Return the (X, Y) coordinate for the center point of the cell that contains the specified text.  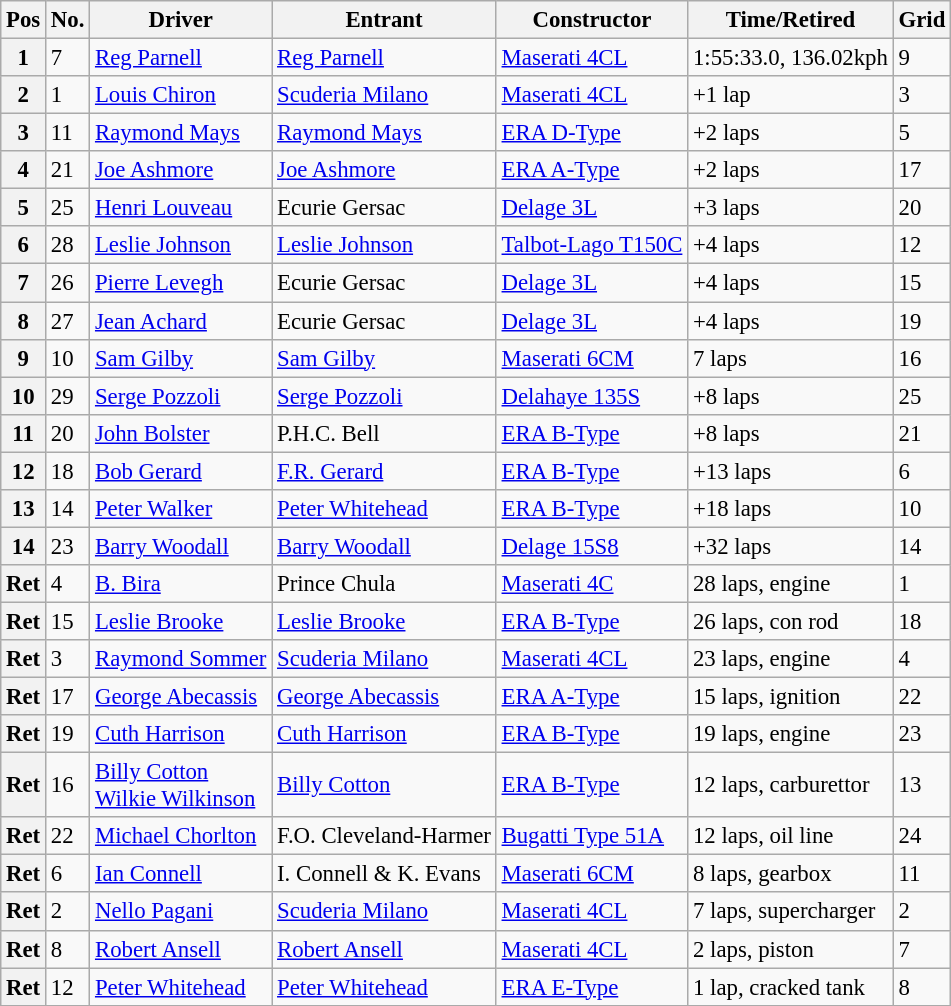
ERA D-Type (592, 133)
Delahaye 135S (592, 396)
Bugatti Type 51A (592, 836)
26 (68, 283)
No. (68, 20)
28 laps, engine (791, 584)
15 laps, ignition (791, 697)
24 (922, 836)
7 laps, supercharger (791, 912)
Billy Cotton Wilkie Wilkinson (181, 786)
12 laps, carburettor (791, 786)
Constructor (592, 20)
Louis Chiron (181, 95)
26 laps, con rod (791, 621)
+1 lap (791, 95)
Entrant (384, 20)
Nello Pagani (181, 912)
Pierre Levegh (181, 283)
1:55:33.0, 136.02kph (791, 58)
27 (68, 321)
+13 laps (791, 471)
P.H.C. Bell (384, 433)
Time/Retired (791, 20)
Grid (922, 20)
Bob Gerard (181, 471)
+3 laps (791, 208)
F.O. Cleveland-Harmer (384, 836)
Raymond Sommer (181, 659)
ERA E-Type (592, 987)
12 laps, oil line (791, 836)
Ian Connell (181, 874)
John Bolster (181, 433)
Driver (181, 20)
Maserati 4C (592, 584)
28 (68, 245)
2 laps, piston (791, 949)
23 laps, engine (791, 659)
Billy Cotton (384, 786)
B. Bira (181, 584)
I. Connell & K. Evans (384, 874)
Peter Walker (181, 509)
Henri Louveau (181, 208)
Prince Chula (384, 584)
Delage 15S8 (592, 546)
Pos (24, 20)
+32 laps (791, 546)
Talbot-Lago T150C (592, 245)
1 lap, cracked tank (791, 987)
7 laps (791, 358)
+18 laps (791, 509)
19 laps, engine (791, 734)
29 (68, 396)
Michael Chorlton (181, 836)
F.R. Gerard (384, 471)
Jean Achard (181, 321)
8 laps, gearbox (791, 874)
